Scan for the cell matching the given text and deliver its [x, y] coordinate at center. 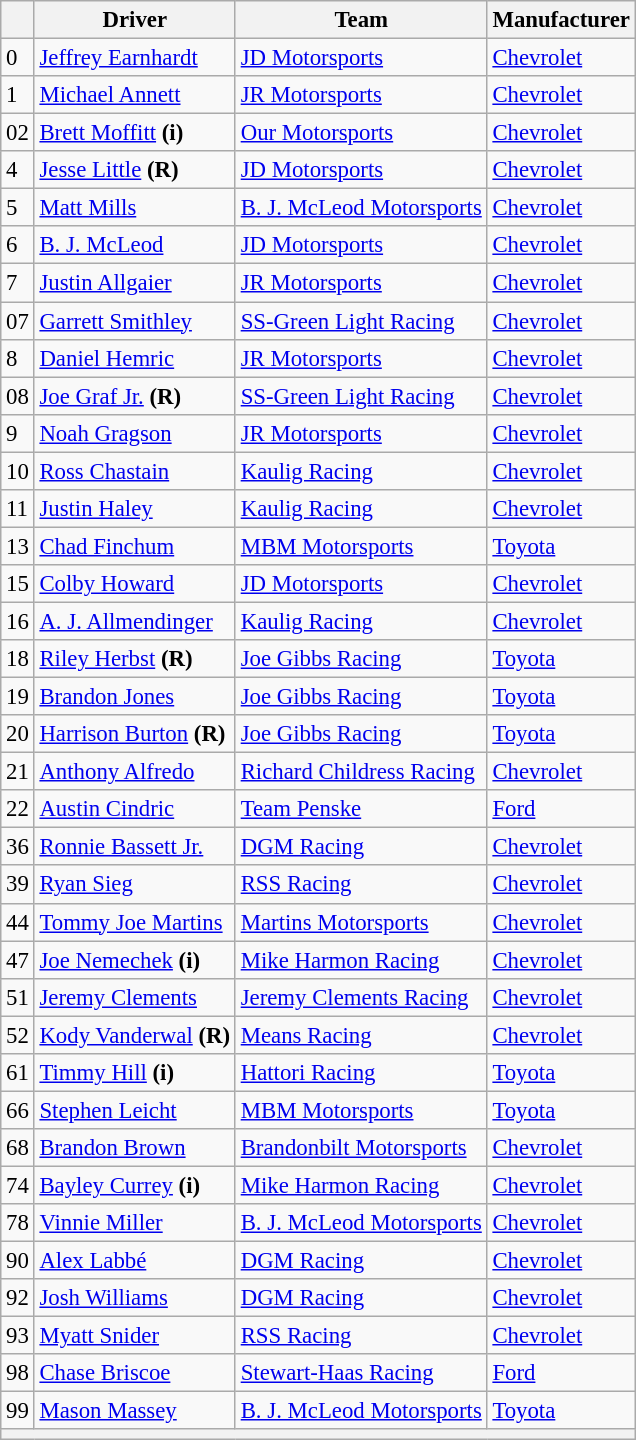
Alex Labbé [134, 1261]
39 [18, 885]
Brandonbilt Motorsports [361, 1148]
7 [18, 283]
Martins Motorsports [361, 922]
Brandon Brown [134, 1148]
36 [18, 847]
92 [18, 1298]
Chase Briscoe [134, 1373]
08 [18, 396]
Brett Moffitt (i) [134, 133]
Garrett Smithley [134, 321]
Justin Allgaier [134, 283]
51 [18, 997]
19 [18, 697]
Austin Cindric [134, 809]
Richard Childress Racing [361, 772]
Chad Finchum [134, 546]
Team [361, 20]
Stephen Leicht [134, 1110]
Riley Herbst (R) [134, 659]
Ross Chastain [134, 471]
Ronnie Bassett Jr. [134, 847]
66 [18, 1110]
61 [18, 1073]
Kody Vanderwal (R) [134, 1035]
16 [18, 621]
Noah Gragson [134, 433]
20 [18, 734]
11 [18, 509]
78 [18, 1223]
Joe Graf Jr. (R) [134, 396]
Vinnie Miller [134, 1223]
8 [18, 358]
Our Motorsports [361, 133]
22 [18, 809]
47 [18, 960]
13 [18, 546]
18 [18, 659]
Tommy Joe Martins [134, 922]
68 [18, 1148]
52 [18, 1035]
A. J. Allmendinger [134, 621]
Manufacturer [561, 20]
15 [18, 584]
Timmy Hill (i) [134, 1073]
Bayley Currey (i) [134, 1185]
Team Penske [361, 809]
Driver [134, 20]
5 [18, 208]
98 [18, 1373]
93 [18, 1336]
Jeremy Clements [134, 997]
Justin Haley [134, 509]
Myatt Snider [134, 1336]
99 [18, 1411]
Joe Nemechek (i) [134, 960]
1 [18, 95]
Means Racing [361, 1035]
Stewart-Haas Racing [361, 1373]
Josh Williams [134, 1298]
90 [18, 1261]
10 [18, 471]
21 [18, 772]
Matt Mills [134, 208]
74 [18, 1185]
Michael Annett [134, 95]
Jeffrey Earnhardt [134, 58]
Colby Howard [134, 584]
Daniel Hemric [134, 358]
Harrison Burton (R) [134, 734]
Hattori Racing [361, 1073]
Jesse Little (R) [134, 170]
4 [18, 170]
Jeremy Clements Racing [361, 997]
9 [18, 433]
Brandon Jones [134, 697]
07 [18, 321]
Anthony Alfredo [134, 772]
02 [18, 133]
Mason Massey [134, 1411]
Ryan Sieg [134, 885]
44 [18, 922]
6 [18, 245]
B. J. McLeod [134, 245]
0 [18, 58]
